Provide the (X, Y) coordinate of the cell's center where the given text is located.  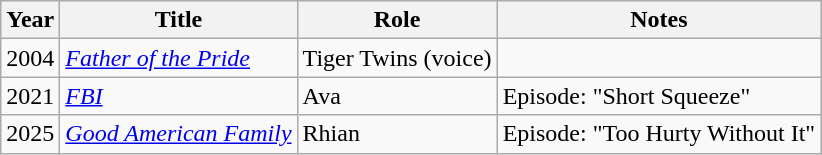
2004 (30, 58)
Episode: "Too Hurty Without It" (659, 134)
2021 (30, 96)
FBI (178, 96)
Title (178, 20)
Rhian (397, 134)
Role (397, 20)
Episode: "Short Squeeze" (659, 96)
Tiger Twins (voice) (397, 58)
2025 (30, 134)
Good American Family (178, 134)
Ava (397, 96)
Year (30, 20)
Notes (659, 20)
Father of the Pride (178, 58)
